Scan for the cell matching the given text and deliver its [X, Y] coordinate at center. 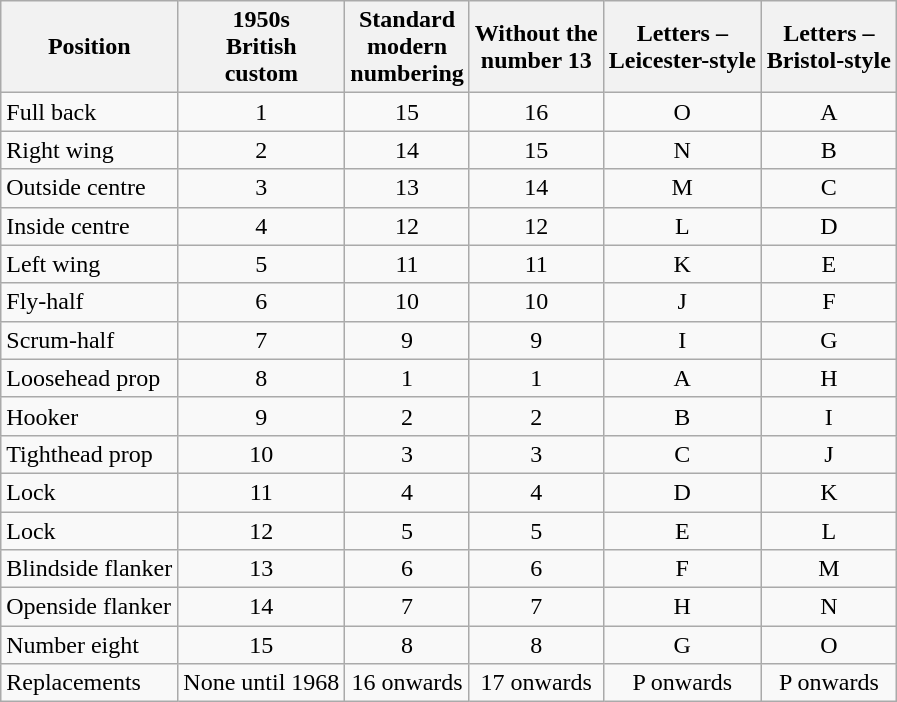
Openside flanker [90, 607]
Hooker [90, 416]
Outside centre [90, 188]
Loosehead prop [90, 378]
Tighthead prop [90, 454]
Scrum-half [90, 340]
Number eight [90, 645]
Standard modern numbering [407, 47]
Left wing [90, 264]
16 [536, 112]
Letters – Leicester-style [682, 47]
Position [90, 47]
Inside centre [90, 226]
Without the number 13 [536, 47]
17 onwards [536, 683]
Right wing [90, 150]
Letters – Bristol-style [828, 47]
16 onwards [407, 683]
Replacements [90, 683]
None until 1968 [262, 683]
Full back [90, 112]
Fly-half [90, 302]
1950s British custom [262, 47]
Blindside flanker [90, 569]
